Extract the [X, Y] coordinate from the center of the cell holding the provided text.  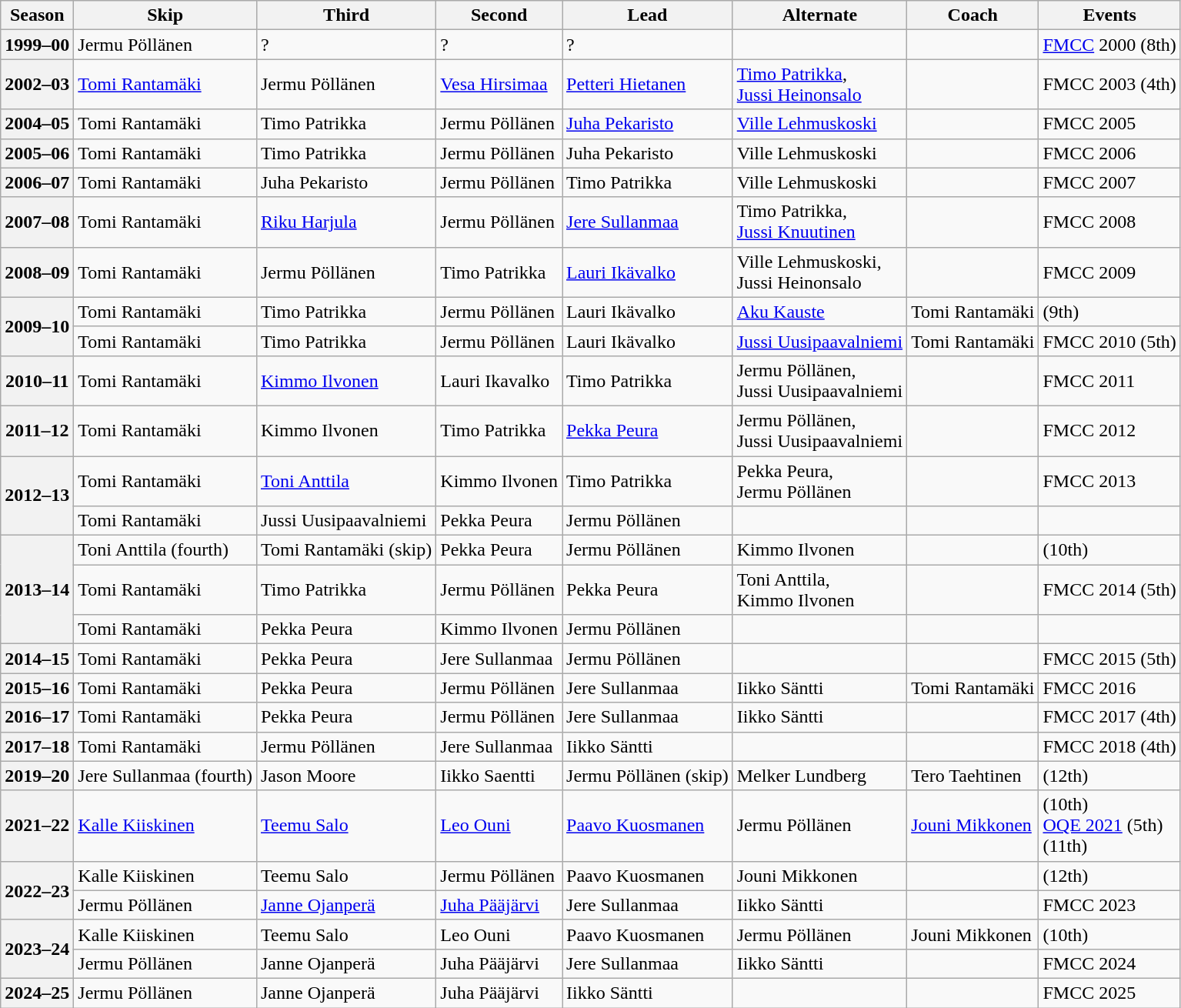
Aku Kauste [819, 312]
Toni Anttila,Kimmo Ilvonen [819, 589]
FMCC 2024 [1109, 963]
FMCC 2000 (8th) [1109, 45]
(10th)OQE 2021 (5th) (11th) [1109, 826]
FMCC 2017 (4th) [1109, 717]
Jason Moore [346, 776]
Events [1109, 15]
FMCC 2005 [1109, 124]
2012–13 [37, 496]
Lauri Ikavalko [499, 380]
FMCC 2003 (4th) [1109, 85]
2010–11 [37, 380]
FMCC 2018 (4th) [1109, 746]
FMCC 2025 [1109, 993]
FMCC 2014 (5th) [1109, 589]
FMCC 2010 (5th) [1109, 341]
Toni Anttila (fourth) [165, 550]
2022–23 [37, 890]
Alternate [819, 15]
Skip [165, 15]
Petteri Hietanen [648, 85]
FMCC 2013 [1109, 480]
2016–17 [37, 717]
Pekka Peura,Jermu Pöllänen [819, 480]
FMCC 2012 [1109, 431]
2013–14 [37, 589]
FMCC 2009 [1109, 272]
Third [346, 15]
2011–12 [37, 431]
Jere Sullanmaa (fourth) [165, 776]
2009–10 [37, 326]
Lead [648, 15]
2017–18 [37, 746]
2023–24 [37, 949]
Toni Anttila [346, 480]
2014–15 [37, 659]
Coach [972, 15]
Ville Lehmuskoski,Jussi Heinonsalo [819, 272]
Riku Harjula [346, 222]
Melker Lundberg [819, 776]
FMCC 2023 [1109, 905]
1999–00 [37, 45]
Timo Patrikka,Jussi Heinonsalo [819, 85]
Jermu Pöllänen (skip) [648, 776]
Tero Taehtinen [972, 776]
Tomi Rantamäki (skip) [346, 550]
FMCC 2008 [1109, 222]
2024–25 [37, 993]
FMCC 2011 [1109, 380]
FMCC 2006 [1109, 153]
FMCC 2015 (5th) [1109, 659]
FMCC 2016 [1109, 688]
2002–03 [37, 85]
Second [499, 15]
2004–05 [37, 124]
2021–22 [37, 826]
2007–08 [37, 222]
2005–06 [37, 153]
2019–20 [37, 776]
2015–16 [37, 688]
Timo Patrikka,Jussi Knuutinen [819, 222]
FMCC 2007 [1109, 182]
Vesa Hirsimaa [499, 85]
(9th) [1109, 312]
Season [37, 15]
2006–07 [37, 182]
2008–09 [37, 272]
Iikko Saentti [499, 776]
